For the text-containing cell, return its midpoint in (x, y) coordinate format. 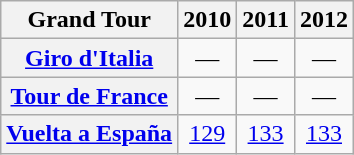
Vuelta a España (90, 134)
2010 (208, 20)
Giro d'Italia (90, 58)
Grand Tour (90, 20)
129 (208, 134)
2012 (324, 20)
Tour de France (90, 96)
2011 (266, 20)
